Scan for the cell matching the given text and deliver its (x, y) coordinate at center. 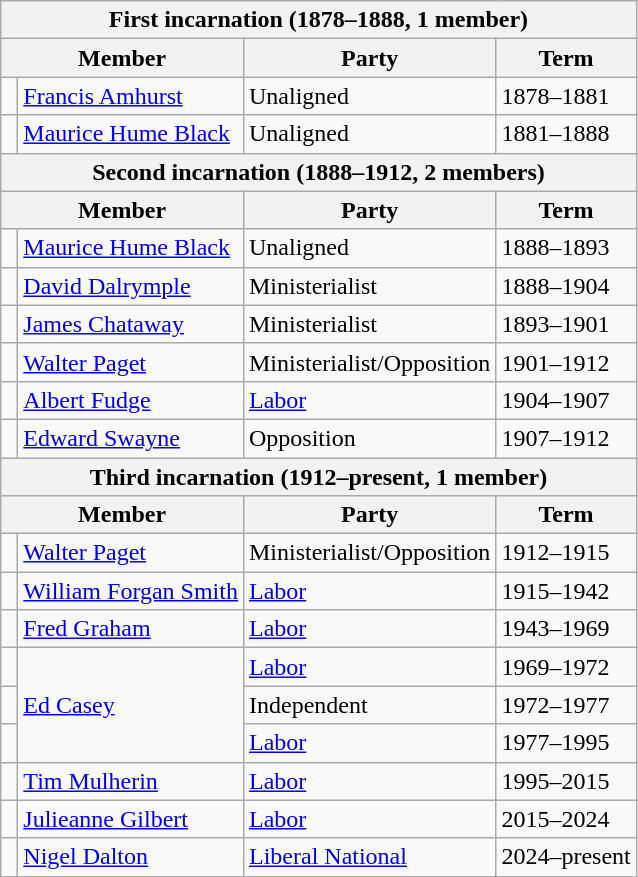
1915–1942 (566, 591)
Fred Graham (131, 629)
1977–1995 (566, 743)
Julieanne Gilbert (131, 819)
1907–1912 (566, 438)
1995–2015 (566, 781)
1969–1972 (566, 667)
Nigel Dalton (131, 857)
1912–1915 (566, 553)
1893–1901 (566, 324)
1888–1893 (566, 248)
First incarnation (1878–1888, 1 member) (318, 20)
1904–1907 (566, 400)
David Dalrymple (131, 286)
Edward Swayne (131, 438)
Albert Fudge (131, 400)
1943–1969 (566, 629)
Francis Amhurst (131, 96)
Ed Casey (131, 705)
2015–2024 (566, 819)
2024–present (566, 857)
Third incarnation (1912–present, 1 member) (318, 477)
Second incarnation (1888–1912, 2 members) (318, 172)
1972–1977 (566, 705)
Independent (369, 705)
William Forgan Smith (131, 591)
James Chataway (131, 324)
1881–1888 (566, 134)
Opposition (369, 438)
1878–1881 (566, 96)
Tim Mulherin (131, 781)
1888–1904 (566, 286)
1901–1912 (566, 362)
Liberal National (369, 857)
